Pinpoint the cell where the given text exists, returning its (X, Y) midpoint coordinate. 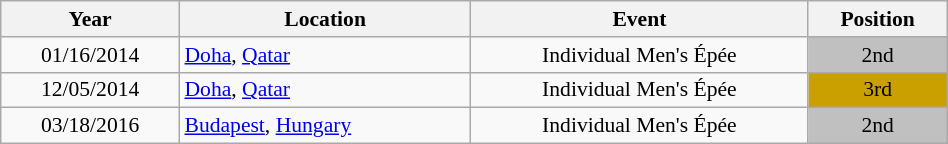
Location (324, 19)
3rd (878, 90)
01/16/2014 (90, 55)
Event (640, 19)
03/18/2016 (90, 126)
Position (878, 19)
Budapest, Hungary (324, 126)
Year (90, 19)
12/05/2014 (90, 90)
